Identify which cell holds the provided text, then report its [x, y] central coordinate. 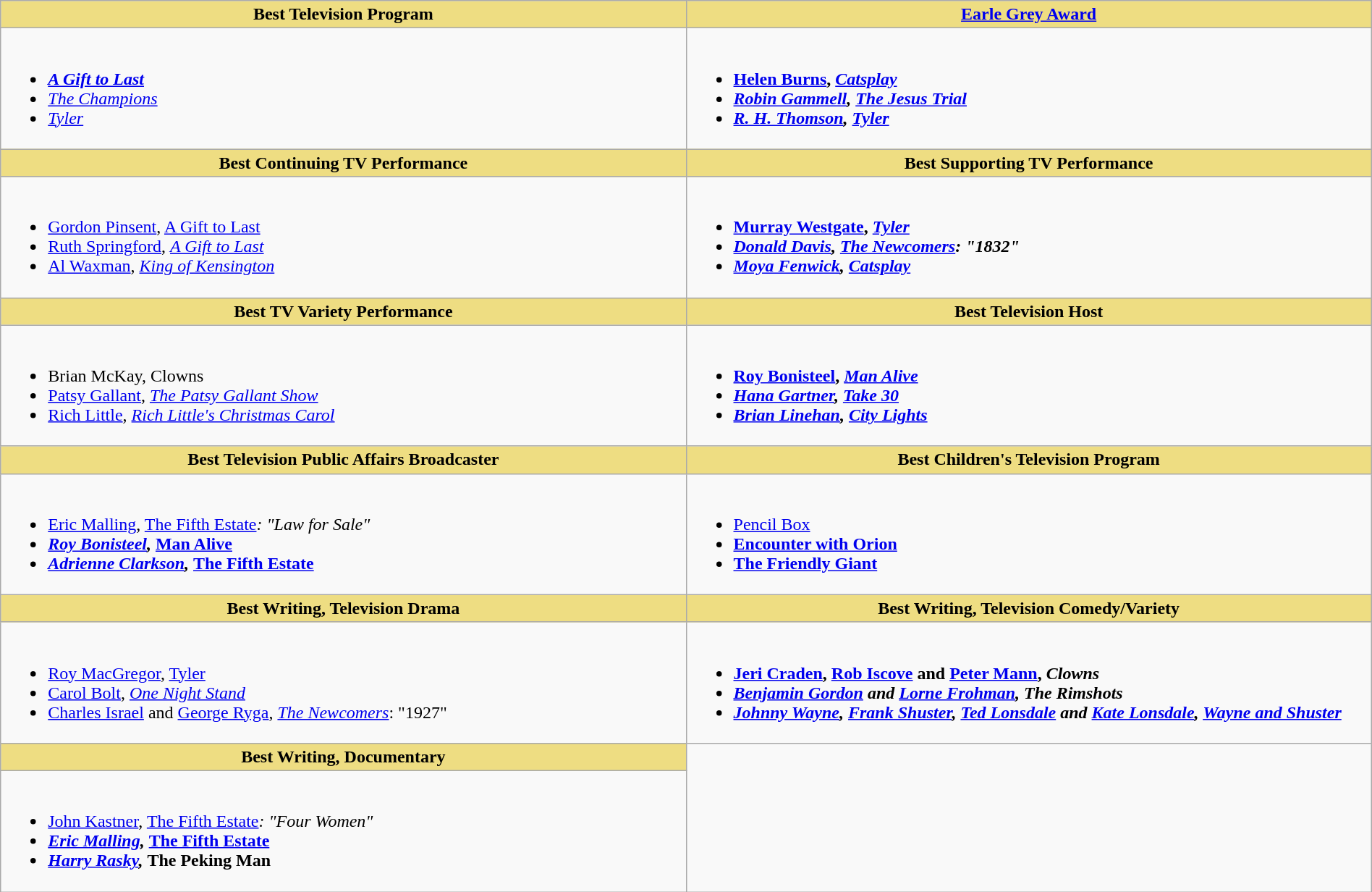
Best Television Program [343, 14]
Brian McKay, ClownsPatsy Gallant, The Patsy Gallant ShowRich Little, Rich Little's Christmas Carol [343, 385]
Best Supporting TV Performance [1029, 163]
A Gift to LastThe ChampionsTyler [343, 88]
Best Writing, Television Drama [343, 608]
Pencil BoxEncounter with OrionThe Friendly Giant [1029, 534]
Best Television Host [1029, 311]
Best Continuing TV Performance [343, 163]
Eric Malling, The Fifth Estate: "Law for Sale"Roy Bonisteel, Man AliveAdrienne Clarkson, The Fifth Estate [343, 534]
Helen Burns, CatsplayRobin Gammell, The Jesus TrialR. H. Thomson, Tyler [1029, 88]
Best Writing, Documentary [343, 757]
Earle Grey Award [1029, 14]
Roy Bonisteel, Man AliveHana Gartner, Take 30Brian Linehan, City Lights [1029, 385]
Roy MacGregor, TylerCarol Bolt, One Night StandCharles Israel and George Ryga, The Newcomers: "1927" [343, 682]
John Kastner, The Fifth Estate: "Four Women"Eric Malling, The Fifth EstateHarry Rasky, The Peking Man [343, 831]
Gordon Pinsent, A Gift to LastRuth Springford, A Gift to LastAl Waxman, King of Kensington [343, 237]
Best Children's Television Program [1029, 460]
Murray Westgate, TylerDonald Davis, The Newcomers: "1832"Moya Fenwick, Catsplay [1029, 237]
Best Television Public Affairs Broadcaster [343, 460]
Best TV Variety Performance [343, 311]
Best Writing, Television Comedy/Variety [1029, 608]
